Pinpoint the cell where the given text exists, returning its [X, Y] midpoint coordinate. 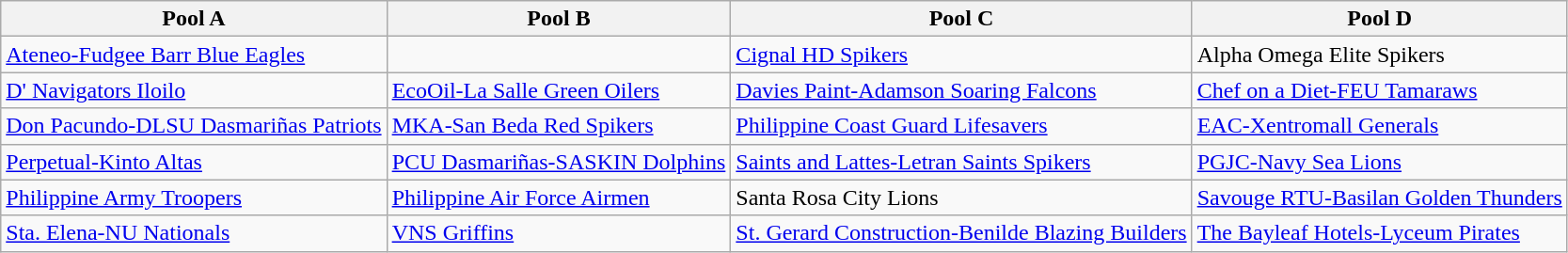
Philippine Army Troopers [194, 198]
St. Gerard Construction-Benilde Blazing Builders [961, 233]
Don Pacundo-DLSU Dasmariñas Patriots [194, 126]
Alpha Omega Elite Spikers [1379, 55]
Davies Paint-Adamson Soaring Falcons [961, 90]
Cignal HD Spikers [961, 55]
EAC-Xentromall Generals [1379, 126]
Savouge RTU-Basilan Golden Thunders [1379, 198]
EcoOil-La Salle Green Oilers [559, 90]
Perpetual-Kinto Altas [194, 162]
Pool A [194, 19]
Pool B [559, 19]
Pool C [961, 19]
Saints and Lattes-Letran Saints Spikers [961, 162]
Pool D [1379, 19]
Philippine Coast Guard Lifesavers [961, 126]
The Bayleaf Hotels-Lyceum Pirates [1379, 233]
D' Navigators Iloilo [194, 90]
Ateneo-Fudgee Barr Blue Eagles [194, 55]
Sta. Elena-NU Nationals [194, 233]
VNS Griffins [559, 233]
MKA-San Beda Red Spikers [559, 126]
PGJC-Navy Sea Lions [1379, 162]
PCU Dasmariñas-SASKIN Dolphins [559, 162]
Chef on a Diet-FEU Tamaraws [1379, 90]
Santa Rosa City Lions [961, 198]
Philippine Air Force Airmen [559, 198]
